Capture the cell that displays the provided text and extract its [X, Y] central coordinate. 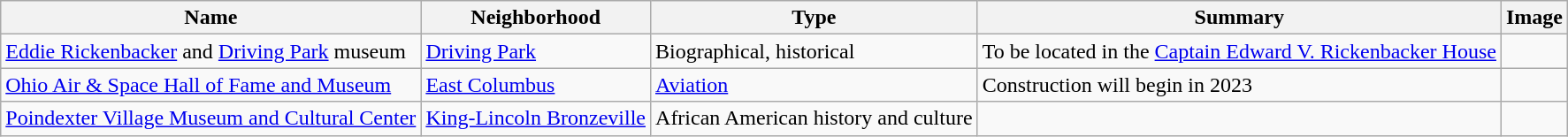
Construction will begin in 2023 [1239, 85]
Type [815, 18]
Neighborhood [536, 18]
Name [210, 18]
Image [1534, 18]
Eddie Rickenbacker and Driving Park museum [210, 51]
African American history and culture [815, 118]
Driving Park [536, 51]
Summary [1239, 18]
To be located in the Captain Edward V. Rickenbacker House [1239, 51]
Poindexter Village Museum and Cultural Center [210, 118]
King-Lincoln Bronzeville [536, 118]
Biographical, historical [815, 51]
Aviation [815, 85]
Ohio Air & Space Hall of Fame and Museum [210, 85]
East Columbus [536, 85]
